Detect which cell encompasses the target text, then output its (x, y) center coordinate. 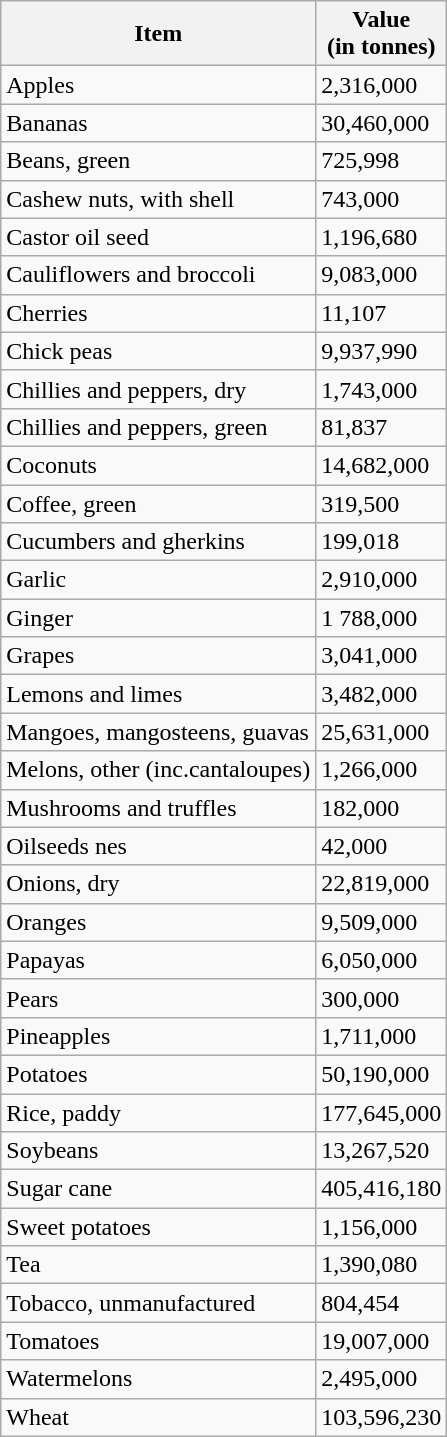
Apples (158, 85)
Sugar cane (158, 1189)
Melons, other (inc.cantaloupes) (158, 770)
Oilseeds nes (158, 846)
Beans, green (158, 161)
1,196,680 (382, 237)
14,682,000 (382, 465)
Coconuts (158, 465)
25,631,000 (382, 732)
Cucumbers and gherkins (158, 542)
405,416,180 (382, 1189)
743,000 (382, 199)
9,937,990 (382, 351)
Chillies and peppers, green (158, 427)
Potatoes (158, 1074)
Coffee, green (158, 503)
42,000 (382, 846)
Soybeans (158, 1151)
Sweet potatoes (158, 1227)
319,500 (382, 503)
1,266,000 (382, 770)
Value(in tonnes) (382, 34)
Bananas (158, 123)
13,267,520 (382, 1151)
Rice, paddy (158, 1113)
6,050,000 (382, 960)
Castor oil seed (158, 237)
Watermelons (158, 1379)
199,018 (382, 542)
Chillies and peppers, dry (158, 389)
22,819,000 (382, 884)
Garlic (158, 580)
1 788,000 (382, 618)
Item (158, 34)
725,998 (382, 161)
Pineapples (158, 1036)
2,316,000 (382, 85)
2,910,000 (382, 580)
182,000 (382, 808)
300,000 (382, 998)
Tea (158, 1265)
Ginger (158, 618)
Cauliflowers and broccoli (158, 275)
1,743,000 (382, 389)
3,482,000 (382, 694)
9,509,000 (382, 922)
Grapes (158, 656)
19,007,000 (382, 1341)
Tomatoes (158, 1341)
Pears (158, 998)
Mangoes, mangosteens, guavas (158, 732)
Wheat (158, 1417)
1,390,080 (382, 1265)
804,454 (382, 1303)
9,083,000 (382, 275)
Papayas (158, 960)
Cashew nuts, with shell (158, 199)
1,711,000 (382, 1036)
11,107 (382, 313)
177,645,000 (382, 1113)
2,495,000 (382, 1379)
81,837 (382, 427)
50,190,000 (382, 1074)
Cherries (158, 313)
Chick peas (158, 351)
Onions, dry (158, 884)
30,460,000 (382, 123)
Oranges (158, 922)
Lemons and limes (158, 694)
103,596,230 (382, 1417)
1,156,000 (382, 1227)
Tobacco, unmanufactured (158, 1303)
Mushrooms and truffles (158, 808)
3,041,000 (382, 656)
